Capture the cell that displays the provided text and extract its [X, Y] central coordinate. 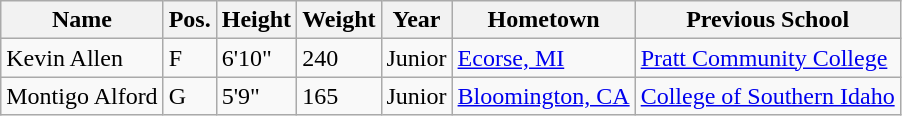
240 [339, 58]
Name [82, 20]
6'10" [256, 58]
Previous School [768, 20]
F [190, 58]
College of Southern Idaho [768, 96]
Year [416, 20]
Hometown [544, 20]
5'9" [256, 96]
Montigo Alford [82, 96]
G [190, 96]
Bloomington, CA [544, 96]
Pos. [190, 20]
Pratt Community College [768, 58]
Kevin Allen [82, 58]
Height [256, 20]
Weight [339, 20]
165 [339, 96]
Ecorse, MI [544, 58]
